For the text-containing cell, return its midpoint in [X, Y] coordinate format. 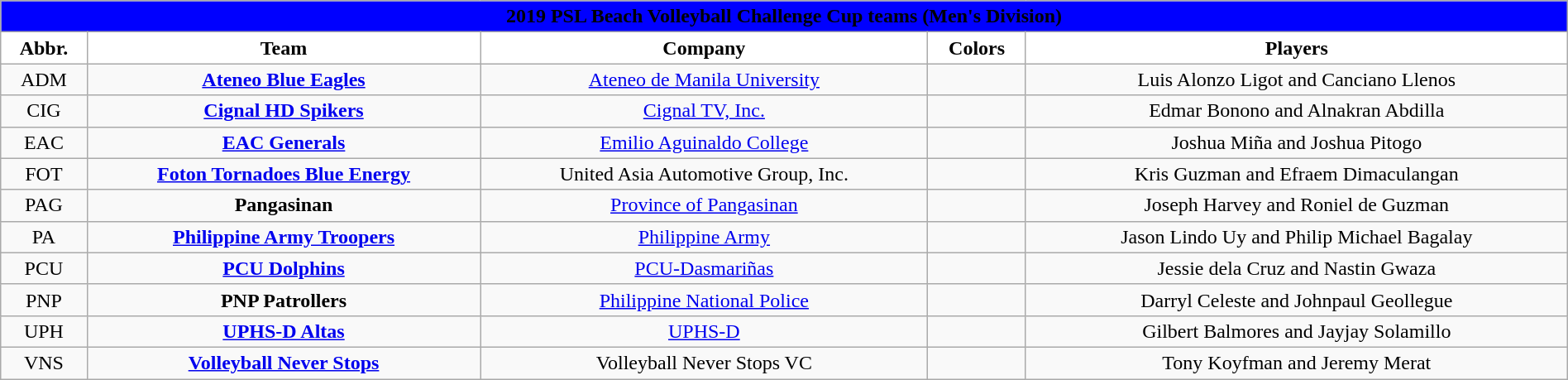
Cignal TV, Inc. [705, 111]
United Asia Automotive Group, Inc. [705, 174]
Philippine Army Troopers [284, 237]
Colors [978, 48]
Company [705, 48]
PCU Dolphins [284, 268]
Cignal HD Spikers [284, 111]
Jason Lindo Uy and Philip Michael Bagalay [1297, 237]
UPHS-D Altas [284, 331]
Ateneo Blue Eagles [284, 79]
Joseph Harvey and Roniel de Guzman [1297, 205]
PNP Patrollers [284, 300]
Team [284, 48]
Philippine Army [705, 237]
Tony Koyfman and Jeremy Merat [1297, 363]
Luis Alonzo Ligot and Canciano Llenos [1297, 79]
Joshua Miña and Joshua Pitogo [1297, 142]
Foton Tornadoes Blue Energy [284, 174]
PAG [44, 205]
Darryl Celeste and Johnpaul Geollegue [1297, 300]
Emilio Aguinaldo College [705, 142]
PCU [44, 268]
PA [44, 237]
Pangasinan [284, 205]
UPHS-D [705, 331]
Province of Pangasinan [705, 205]
Volleyball Never Stops VC [705, 363]
ADM [44, 79]
VNS [44, 363]
Edmar Bonono and Alnakran Abdilla [1297, 111]
Philippine National Police [705, 300]
Kris Guzman and Efraem Dimaculangan [1297, 174]
Players [1297, 48]
EAC [44, 142]
Ateneo de Manila University [705, 79]
Volleyball Never Stops [284, 363]
PCU-Dasmariñas [705, 268]
UPH [44, 331]
EAC Generals [284, 142]
PNP [44, 300]
2019 PSL Beach Volleyball Challenge Cup teams (Men's Division) [784, 17]
CIG [44, 111]
Jessie dela Cruz and Nastin Gwaza [1297, 268]
Abbr. [44, 48]
FOT [44, 174]
Gilbert Balmores and Jayjay Solamillo [1297, 331]
